From the cell containing the given text, extract its center point as [X, Y] coordinate. 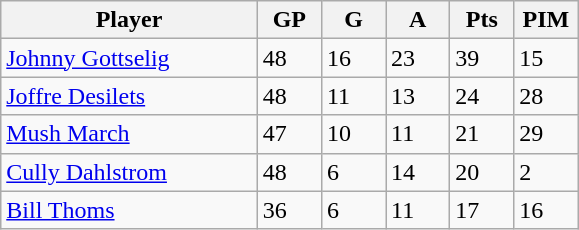
15 [546, 58]
21 [482, 134]
36 [289, 210]
A [418, 20]
47 [289, 134]
Bill Thoms [130, 210]
G [353, 20]
Mush March [130, 134]
23 [418, 58]
10 [353, 134]
Player [130, 20]
29 [546, 134]
39 [482, 58]
Johnny Gottselig [130, 58]
GP [289, 20]
2 [546, 172]
Pts [482, 20]
17 [482, 210]
24 [482, 96]
20 [482, 172]
Joffre Desilets [130, 96]
28 [546, 96]
14 [418, 172]
PIM [546, 20]
Cully Dahlstrom [130, 172]
13 [418, 96]
